Return [X, Y] of the center of cell containing provided text 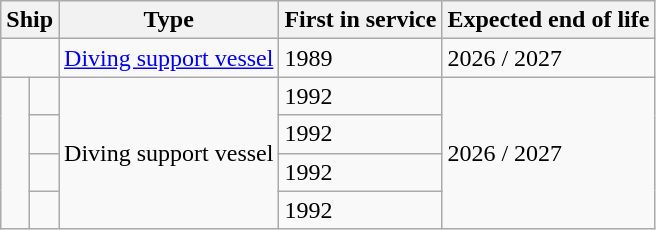
First in service [360, 20]
Ship [30, 20]
Expected end of life [548, 20]
1989 [360, 58]
Type [169, 20]
